Capture the cell that displays the provided text and extract its [X, Y] central coordinate. 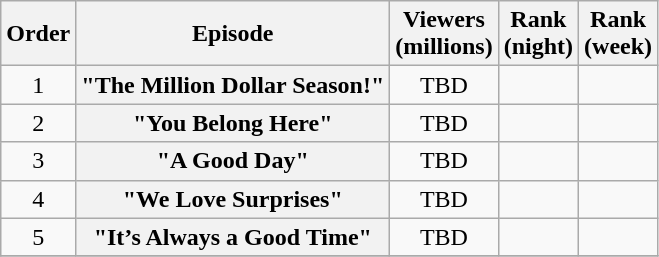
1 [38, 85]
"We Love Surprises" [233, 199]
"The Million Dollar Season!" [233, 85]
"It’s Always a Good Time" [233, 237]
Order [38, 34]
4 [38, 199]
3 [38, 161]
"A Good Day" [233, 161]
2 [38, 123]
Episode [233, 34]
"You Belong Here" [233, 123]
Viewers(millions) [444, 34]
5 [38, 237]
Rank(week) [618, 34]
Rank(night) [538, 34]
